Identify which cell holds the provided text, then report its [X, Y] central coordinate. 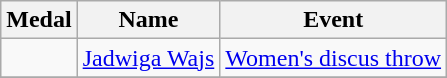
Event [334, 20]
Medal [39, 20]
Women's discus throw [334, 58]
Jadwiga Wajs [148, 58]
Name [148, 20]
